Locate the cell with the specified text and output its (x, y) center coordinate. 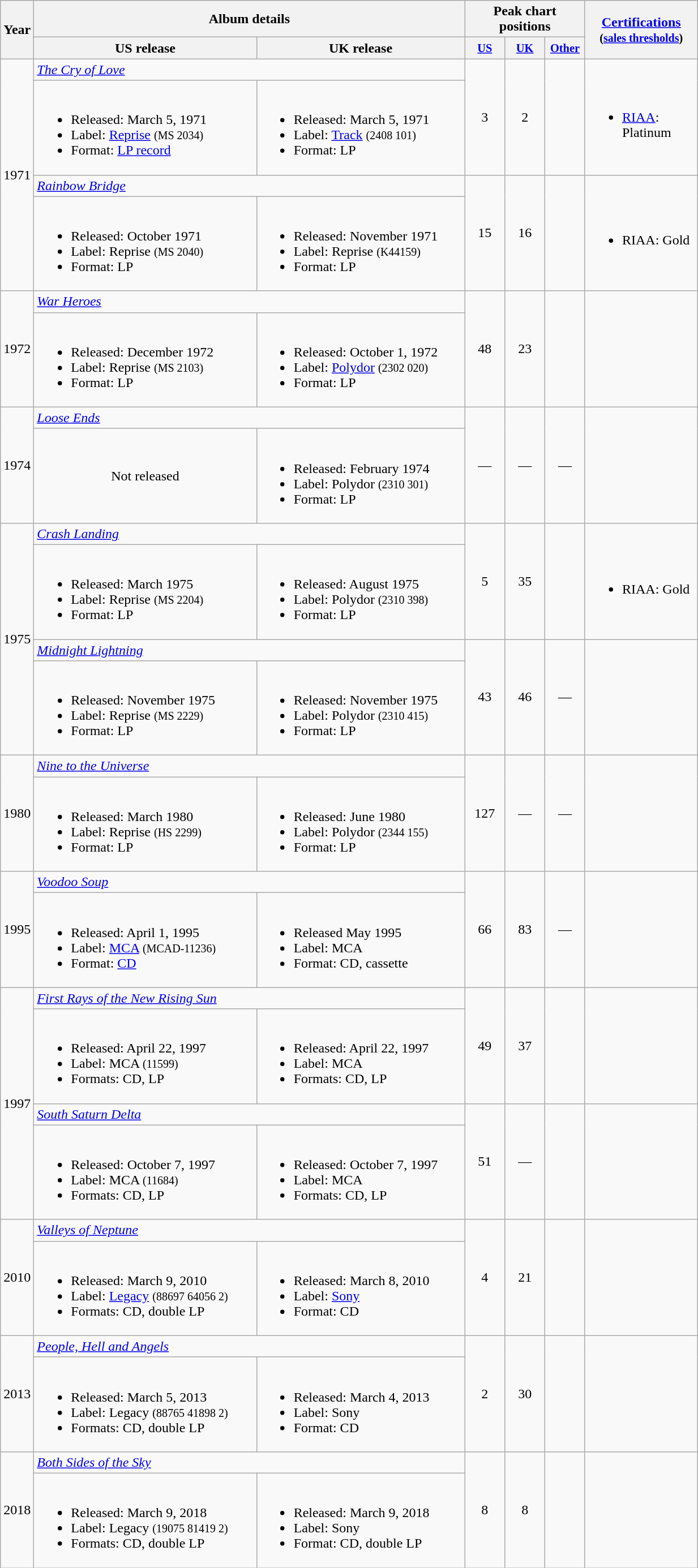
Released: November 1971Label: Reprise (K44159)Format: LP (361, 243)
5 (485, 581)
Released: April 1, 1995Label: MCA (MCAD-11236)Format: CD (145, 940)
127 (485, 814)
66 (485, 929)
35 (525, 581)
Not released (145, 475)
UK release (361, 48)
Released: August 1975Label: Polydor (2310 398)Format: LP (361, 592)
30 (525, 1393)
Released: February 1974Label: Polydor (2310 301)Format: LP (361, 475)
43 (485, 697)
Certifications(sales thresholds) (641, 29)
Released: October 7, 1997Label: MCA (11684)Formats: CD, LP (145, 1172)
3 (485, 117)
1972 (17, 349)
Released: November 1975Label: Polydor (2310 415)Format: LP (361, 708)
Released: October 1971Label: Reprise (MS 2040)Format: LP (145, 243)
Nine to the Universe (249, 766)
Released: March 5, 1971Label: Track (2408 101)Format: LP (361, 128)
US (485, 48)
Both Sides of the Sky (249, 1462)
Year (17, 29)
Valleys of Neptune (249, 1230)
Released: March 1975Label: Reprise (MS 2204)Format: LP (145, 592)
15 (485, 233)
Released: March 8, 2010Label: SonyFormat: CD (361, 1288)
21 (525, 1278)
37 (525, 1046)
Rainbow Bridge (249, 186)
Peak chart positions (525, 19)
People, Hell and Angels (249, 1346)
Released: December 1972Label: Reprise (MS 2103)Format: LP (145, 360)
Released: October 7, 1997Label: MCAFormats: CD, LP (361, 1172)
1974 (17, 465)
UK (525, 48)
Released: March 9, 2010Label: Legacy (88697 64056 2)Formats: CD, double LP (145, 1288)
South Saturn Delta (249, 1114)
RIAA: Platinum (641, 117)
51 (485, 1161)
49 (485, 1046)
The Cry of Love (249, 70)
2010 (17, 1278)
4 (485, 1278)
2013 (17, 1393)
Released: June 1980Label: Polydor (2344 155)Format: LP (361, 824)
Released May 1995Label: MCAFormat: CD, cassette (361, 940)
Midnight Lightning (249, 650)
Released: March 5, 1971Label: Reprise (MS 2034)Format: LP record (145, 128)
Released: March 9, 2018Label: Legacy (19075 81419 2)Formats: CD, double LP (145, 1520)
Voodoo Soup (249, 882)
War Heroes (249, 302)
Released: November 1975Label: Reprise (MS 2229)Format: LP (145, 708)
US release (145, 48)
Released: October 1, 1972Label: Polydor (2302 020)Format: LP (361, 360)
48 (485, 349)
Released: March 5, 2013Label: Legacy (88765 41898 2)Formats: CD, double LP (145, 1404)
46 (525, 697)
16 (525, 233)
1995 (17, 929)
1980 (17, 814)
Other (565, 48)
Released: April 22, 1997Label: MCAFormats: CD, LP (361, 1056)
Released: March 1980Label: Reprise (HS 2299)Format: LP (145, 824)
Released: March 4, 2013Label: SonyFormat: CD (361, 1404)
1971 (17, 175)
23 (525, 349)
Released: April 22, 1997Label: MCA (11599)Formats: CD, LP (145, 1056)
Loose Ends (249, 418)
Album details (249, 19)
1975 (17, 639)
Released: March 9, 2018Label: SonyFormat: CD, double LP (361, 1520)
2018 (17, 1510)
Crash Landing (249, 534)
First Rays of the New Rising Sun (249, 998)
1997 (17, 1103)
83 (525, 929)
